Capture the cell that displays the provided text and extract its [X, Y] central coordinate. 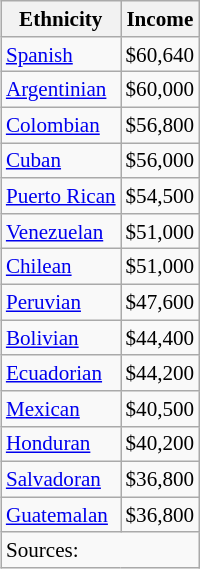
Ethnicity [61, 18]
$54,500 [160, 196]
Guatemalan [61, 514]
Argentinian [61, 90]
$44,400 [160, 338]
Chilean [61, 266]
$40,500 [160, 408]
Sources: [100, 550]
Bolivian [61, 338]
Salvadoran [61, 480]
Colombian [61, 124]
Venezuelan [61, 230]
Mexican [61, 408]
$56,800 [160, 124]
$60,000 [160, 90]
$60,640 [160, 54]
$44,200 [160, 372]
Honduran [61, 444]
Spanish [61, 54]
$56,000 [160, 160]
Cuban [61, 160]
Puerto Rican [61, 196]
$40,200 [160, 444]
Peruvian [61, 302]
$47,600 [160, 302]
Income [160, 18]
Ecuadorian [61, 372]
